Return (x, y) of the center of cell containing provided text 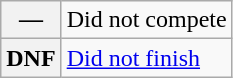
— (31, 20)
Did not finish (146, 58)
Did not compete (146, 20)
DNF (31, 58)
